Return (x, y) of the center of cell containing provided text 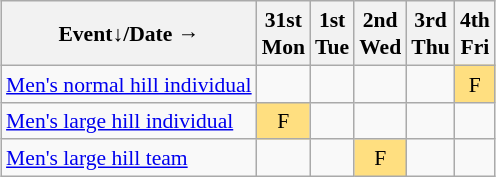
Men's normal hill individual (129, 84)
Event↓/Date → (129, 33)
1stTue (332, 33)
Men's large hill individual (129, 120)
31stMon (284, 33)
2ndWed (380, 33)
3rdThu (430, 33)
4thFri (475, 33)
Men's large hill team (129, 158)
